Capture the cell that displays the provided text and extract its (X, Y) central coordinate. 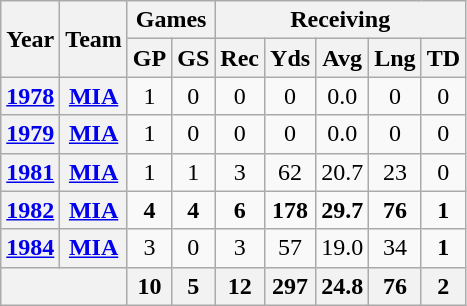
6 (240, 210)
24.8 (342, 286)
1982 (30, 210)
19.0 (342, 248)
Rec (240, 58)
Yds (290, 58)
10 (149, 286)
1981 (30, 172)
297 (290, 286)
1978 (30, 96)
5 (194, 286)
Year (30, 39)
Receiving (340, 20)
Team (94, 39)
62 (290, 172)
12 (240, 286)
1979 (30, 134)
Games (170, 20)
29.7 (342, 210)
57 (290, 248)
20.7 (342, 172)
TD (443, 58)
1984 (30, 248)
23 (395, 172)
GS (194, 58)
34 (395, 248)
GP (149, 58)
178 (290, 210)
Lng (395, 58)
2 (443, 286)
Avg (342, 58)
